For the text-containing cell, return its midpoint in [x, y] coordinate format. 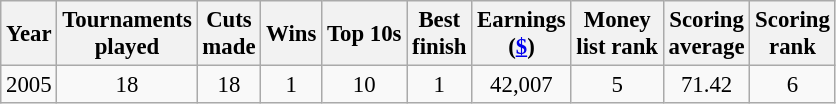
5 [617, 85]
Tournaments played [127, 34]
Cuts made [229, 34]
Best finish [440, 34]
42,007 [522, 85]
Year [29, 34]
Wins [292, 34]
Scoring rank [792, 34]
2005 [29, 85]
Money list rank [617, 34]
Top 10s [364, 34]
71.42 [706, 85]
10 [364, 85]
Scoring average [706, 34]
Earnings($) [522, 34]
6 [792, 85]
